Scan for the cell matching the given text and deliver its [x, y] coordinate at center. 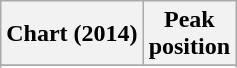
Chart (2014) [72, 34]
Peakposition [189, 34]
